Scan for the cell matching the given text and deliver its (x, y) coordinate at center. 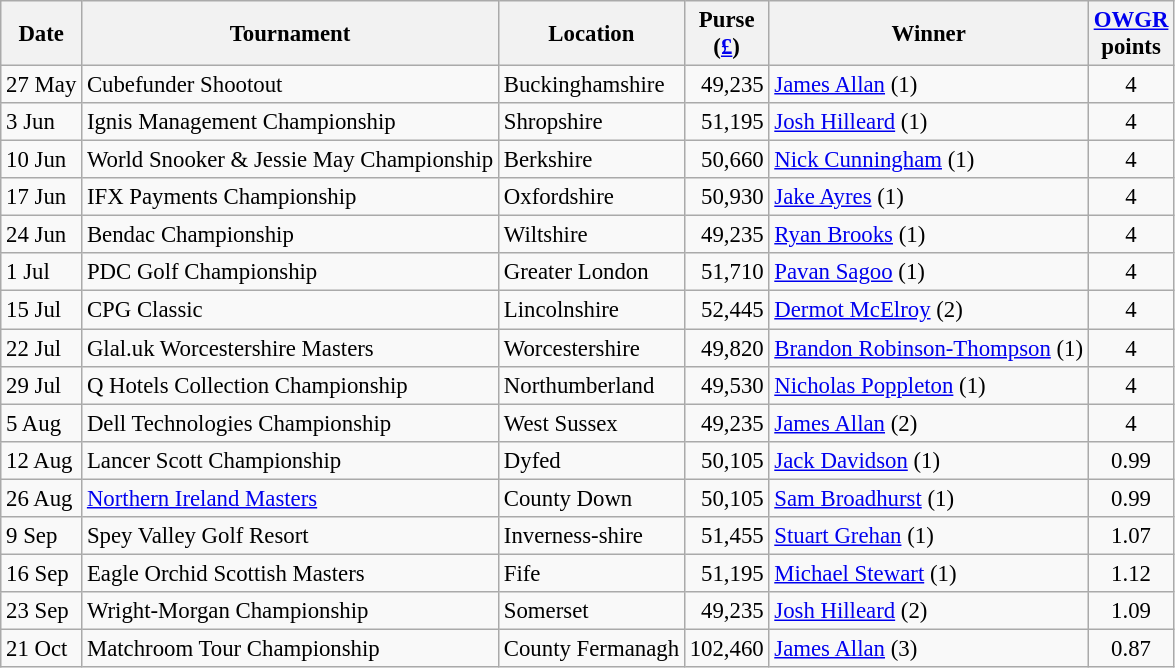
West Sussex (591, 423)
9 Sep (42, 536)
IFX Payments Championship (290, 197)
15 Jul (42, 310)
World Snooker & Jessie May Championship (290, 160)
Matchroom Tour Championship (290, 648)
1.12 (1130, 573)
Ignis Management Championship (290, 122)
Brandon Robinson-Thompson (1) (928, 348)
Ryan Brooks (1) (928, 235)
10 Jun (42, 160)
21 Oct (42, 648)
3 Jun (42, 122)
Berkshire (591, 160)
Inverness-shire (591, 536)
Glal.uk Worcestershire Masters (290, 348)
49,820 (726, 348)
23 Sep (42, 611)
PDC Golf Championship (290, 273)
Buckinghamshire (591, 85)
Jack Davidson (1) (928, 460)
Lincolnshire (591, 310)
12 Aug (42, 460)
Pavan Sagoo (1) (928, 273)
Q Hotels Collection Championship (290, 385)
Lancer Scott Championship (290, 460)
27 May (42, 85)
Stuart Grehan (1) (928, 536)
Northumberland (591, 385)
1.07 (1130, 536)
0.87 (1130, 648)
County Down (591, 498)
Bendac Championship (290, 235)
Winner (928, 34)
Nicholas Poppleton (1) (928, 385)
Northern Ireland Masters (290, 498)
Wright-Morgan Championship (290, 611)
17 Jun (42, 197)
Purse(£) (726, 34)
Worcestershire (591, 348)
50,930 (726, 197)
1 Jul (42, 273)
Date (42, 34)
Dell Technologies Championship (290, 423)
Michael Stewart (1) (928, 573)
Shropshire (591, 122)
Somerset (591, 611)
Sam Broadhurst (1) (928, 498)
Greater London (591, 273)
Dyfed (591, 460)
James Allan (3) (928, 648)
52,445 (726, 310)
Tournament (290, 34)
16 Sep (42, 573)
5 Aug (42, 423)
51,710 (726, 273)
OWGRpoints (1130, 34)
24 Jun (42, 235)
Nick Cunningham (1) (928, 160)
Josh Hilleard (1) (928, 122)
1.09 (1130, 611)
Fife (591, 573)
Spey Valley Golf Resort (290, 536)
James Allan (1) (928, 85)
Josh Hilleard (2) (928, 611)
Wiltshire (591, 235)
51,455 (726, 536)
Eagle Orchid Scottish Masters (290, 573)
James Allan (2) (928, 423)
Cubefunder Shootout (290, 85)
County Fermanagh (591, 648)
Oxfordshire (591, 197)
22 Jul (42, 348)
Dermot McElroy (2) (928, 310)
Jake Ayres (1) (928, 197)
CPG Classic (290, 310)
102,460 (726, 648)
29 Jul (42, 385)
26 Aug (42, 498)
50,660 (726, 160)
49,530 (726, 385)
Location (591, 34)
